Determine the [X, Y] coordinate at the center of the cell enclosing the given text.  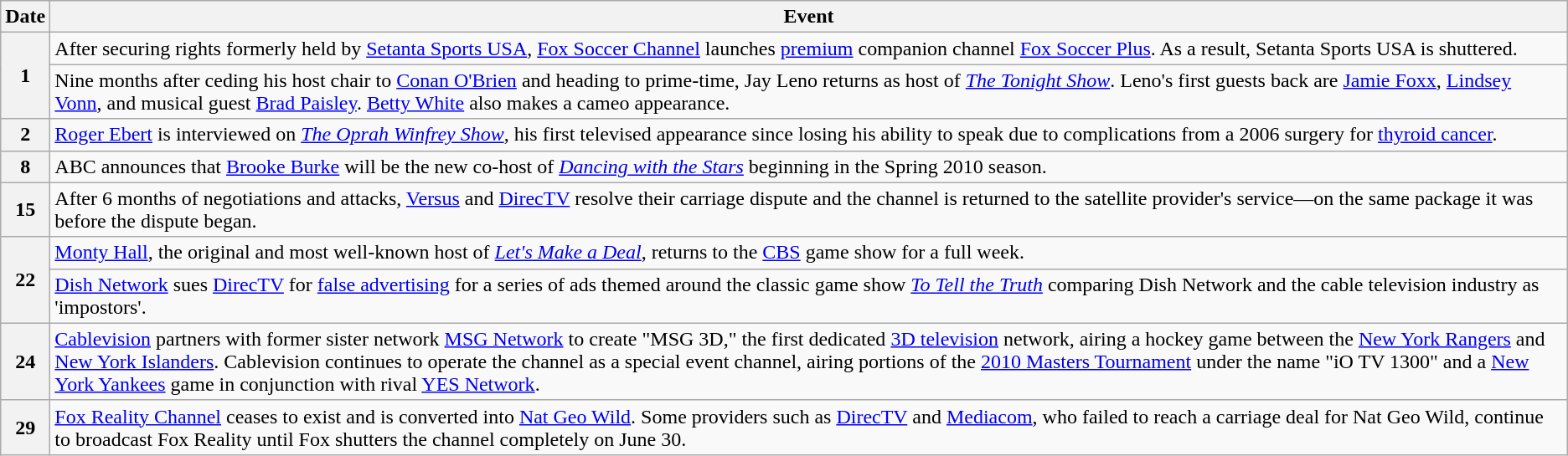
22 [25, 279]
Date [25, 17]
Event [809, 17]
15 [25, 209]
ABC announces that Brooke Burke will be the new co-host of Dancing with the Stars beginning in the Spring 2010 season. [809, 167]
29 [25, 427]
2 [25, 135]
24 [25, 361]
Monty Hall, the original and most well-known host of Let's Make a Deal, returns to the CBS game show for a full week. [809, 253]
8 [25, 167]
1 [25, 75]
